Return [x, y] of the center of cell containing provided text 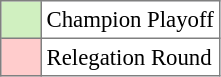
Champion Playoff [130, 20]
Relegation Round [130, 57]
